Search for the cell housing the specified text and yield its (x, y) center coordinate. 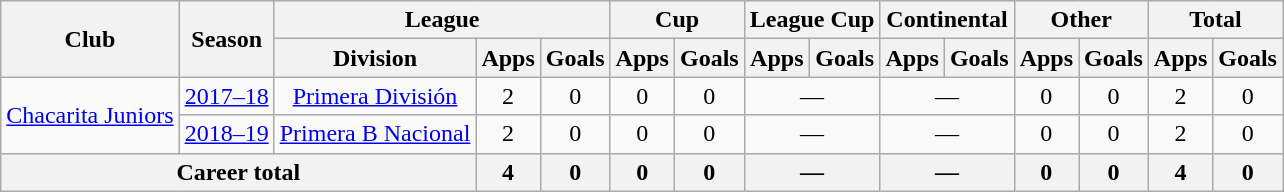
Division (375, 58)
Primera B Nacional (375, 134)
2018–19 (226, 134)
Club (90, 39)
League Cup (812, 20)
League (442, 20)
Total (1215, 20)
Cup (677, 20)
Continental (947, 20)
Season (226, 39)
2017–18 (226, 96)
Chacarita Juniors (90, 115)
Career total (238, 172)
Primera División (375, 96)
Other (1081, 20)
